Return the (X, Y) coordinate for the center point of the cell that contains the specified text.  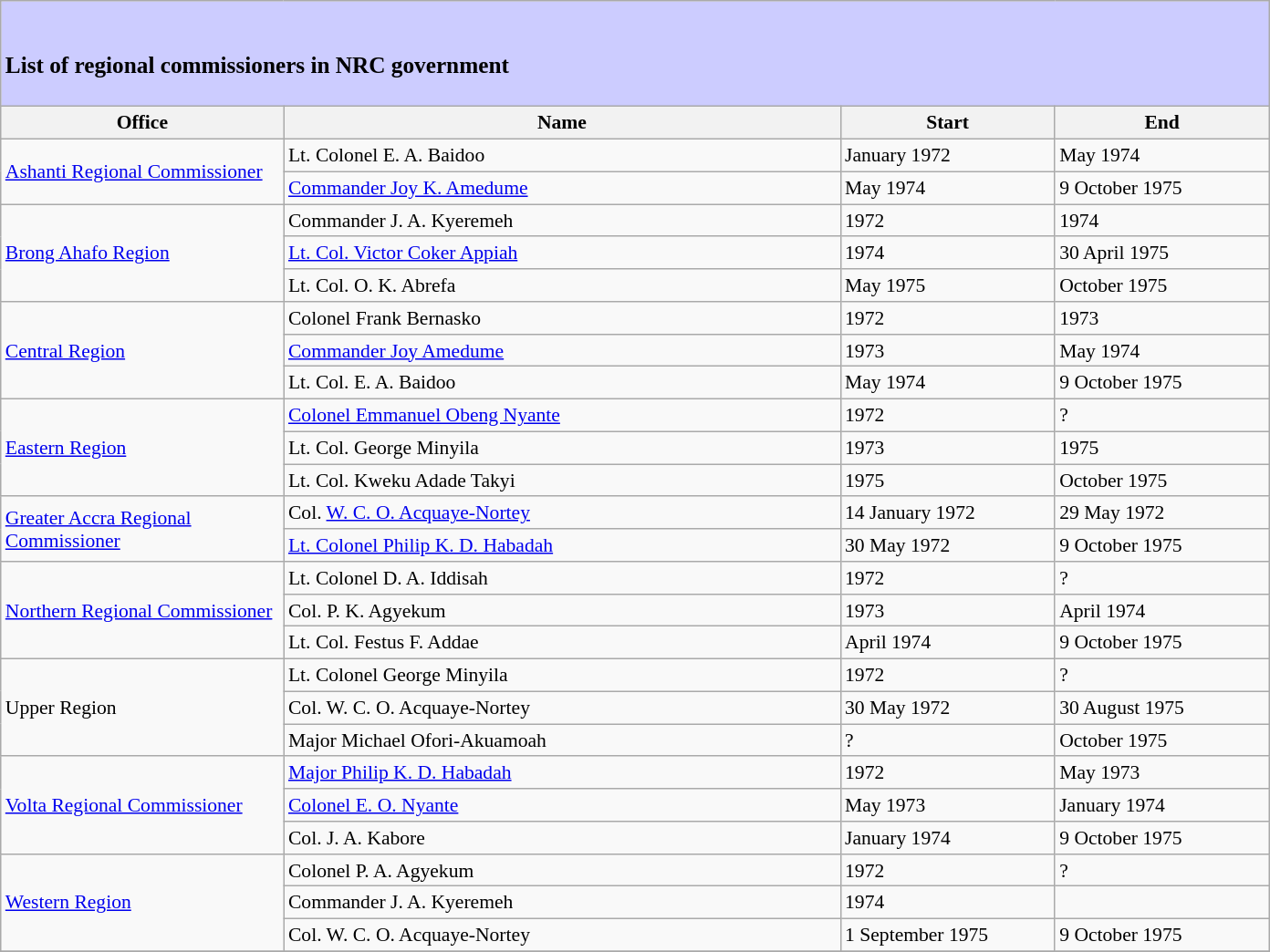
Lt. Col. O. K. Abrefa (562, 285)
Lt. Col. Festus F. Addae (562, 643)
Colonel Frank Bernasko (562, 318)
Col. J. A. Kabore (562, 838)
1 September 1975 (947, 936)
14 January 1972 (947, 513)
Lt. Col. E. A. Baidoo (562, 383)
Greater Accra Regional Commissioner (142, 529)
Major Philip K. D. Habadah (562, 773)
Brong Ahafo Region (142, 254)
Lt. Col. Kweku Adade Takyi (562, 481)
Col. P. K. Agyekum (562, 611)
Eastern Region (142, 449)
Western Region (142, 903)
30 August 1975 (1162, 709)
Lt. Col. Victor Coker Appiah (562, 254)
Commander Joy Amedume (562, 351)
Central Region (142, 350)
Lt. Col. George Minyila (562, 449)
List of regional commissioners in NRC government (635, 54)
Volta Regional Commissioner (142, 806)
Colonel Emmanuel Obeng Nyante (562, 416)
Northern Regional Commissioner (142, 611)
Lt. Colonel George Minyila (562, 676)
Office (142, 123)
Lt. Colonel E. A. Baidoo (562, 156)
Commander Joy K. Amedume (562, 189)
Colonel P. A. Agyekum (562, 871)
Colonel E. O. Nyante (562, 805)
End (1162, 123)
Lt. Colonel Philip K. D. Habadah (562, 545)
Upper Region (142, 708)
Lt. Colonel D. A. Iddisah (562, 578)
January 1972 (947, 156)
30 April 1975 (1162, 254)
Name (562, 123)
Major Michael Ofori-Akuamoah (562, 740)
May 1975 (947, 285)
Ashanti Regional Commissioner (142, 171)
29 May 1972 (1162, 513)
Start (947, 123)
